Return the [X, Y] coordinate for the center point of the cell that contains the specified text.  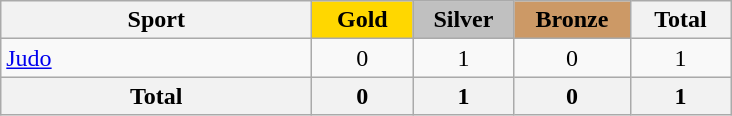
Judo [156, 58]
Gold [362, 20]
Bronze [572, 20]
Silver [464, 20]
Sport [156, 20]
